Scan for the cell matching the given text and deliver its [X, Y] coordinate at center. 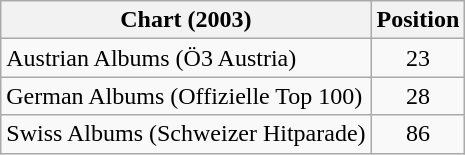
86 [418, 134]
Swiss Albums (Schweizer Hitparade) [186, 134]
Austrian Albums (Ö3 Austria) [186, 58]
Chart (2003) [186, 20]
23 [418, 58]
Position [418, 20]
28 [418, 96]
German Albums (Offizielle Top 100) [186, 96]
